Determine the (x, y) coordinate at the center of the cell enclosing the given text.  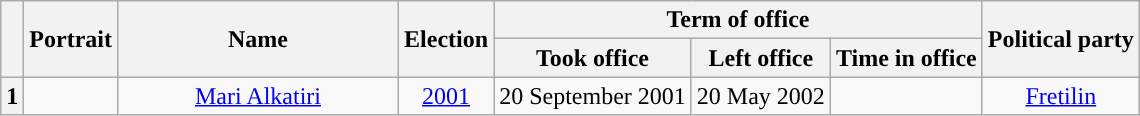
Political party (1060, 39)
20 May 2002 (760, 96)
20 September 2001 (593, 96)
Portrait (71, 39)
Left office (760, 58)
Fretilin (1060, 96)
Name (258, 39)
Took office (593, 58)
Term of office (738, 20)
2001 (446, 96)
Time in office (906, 58)
Mari Alkatiri (258, 96)
1 (12, 96)
Election (446, 39)
